Determine the [X, Y] coordinate at the center of the cell enclosing the given text.  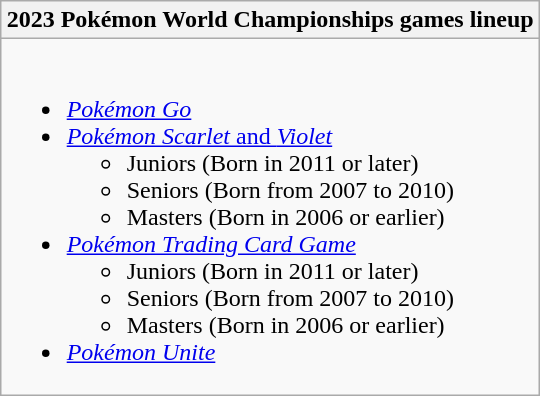
2023 Pokémon World Championships games lineup [270, 20]
